Return [X, Y] of the center of cell containing provided text 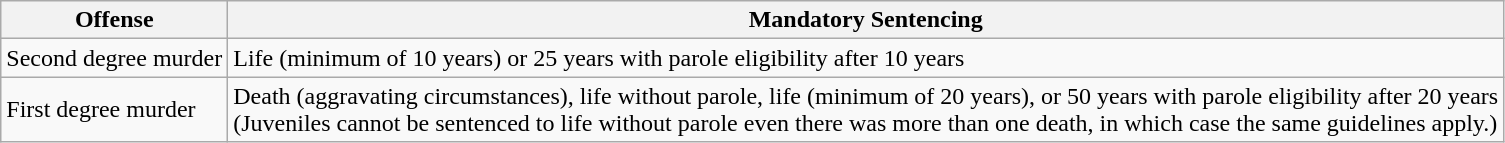
Second degree murder [114, 58]
Life (minimum of 10 years) or 25 years with parole eligibility after 10 years [866, 58]
Mandatory Sentencing [866, 20]
Offense [114, 20]
First degree murder [114, 110]
